Scan for the cell matching the given text and deliver its [X, Y] coordinate at center. 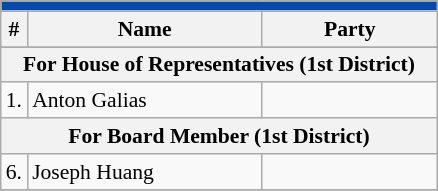
For House of Representatives (1st District) [220, 65]
Name [144, 29]
Anton Galias [144, 101]
Party [350, 29]
Joseph Huang [144, 172]
# [14, 29]
6. [14, 172]
1. [14, 101]
For Board Member (1st District) [220, 136]
